Determine the [x, y] coordinate at the center of the cell enclosing the given text.  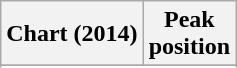
Peakposition [189, 34]
Chart (2014) [72, 34]
